Pinpoint the cell where the given text exists, returning its (x, y) midpoint coordinate. 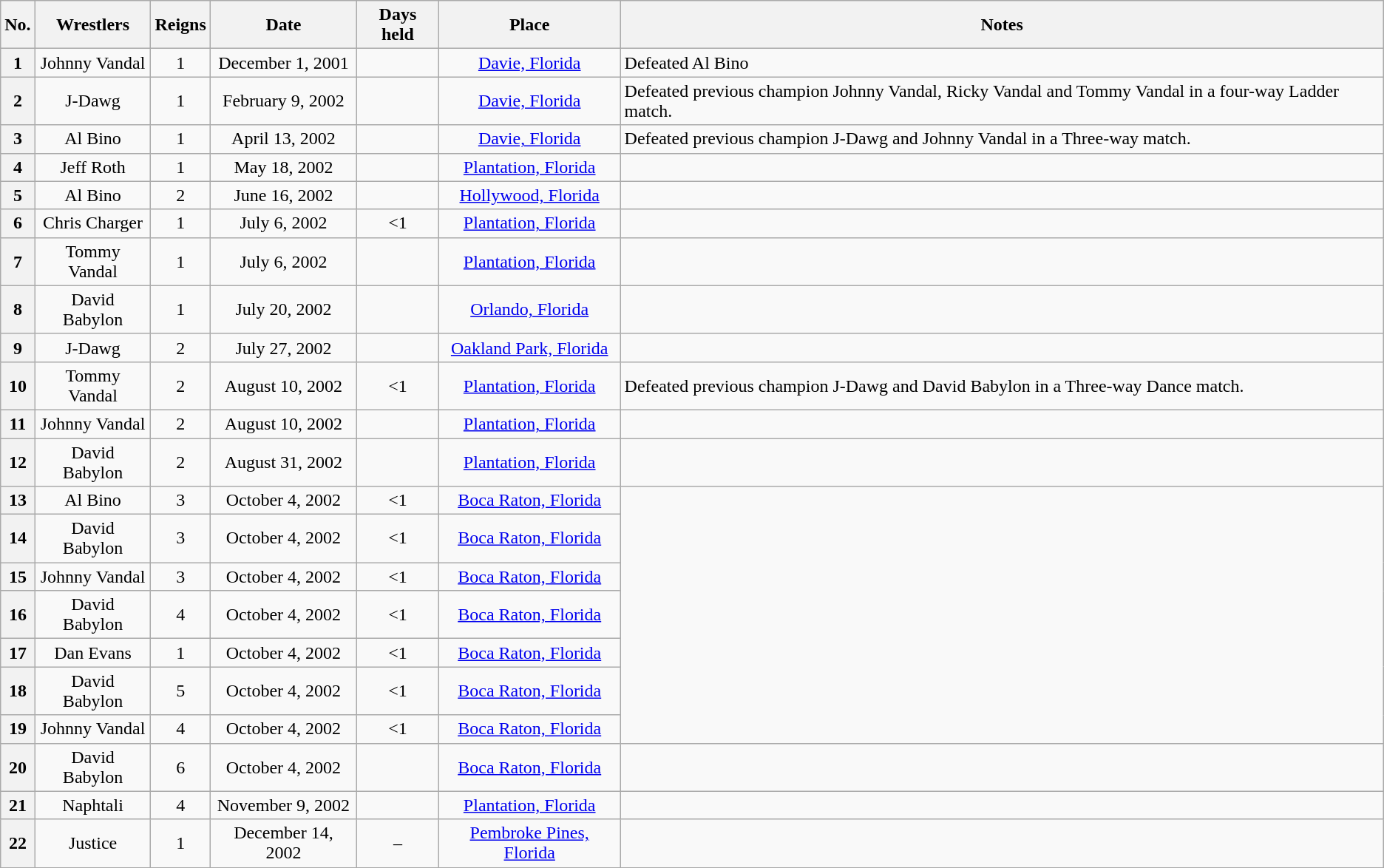
Dan Evans (93, 653)
14 (18, 538)
12 (18, 461)
Naphtali (93, 805)
15 (18, 577)
Reigns (180, 25)
9 (18, 347)
August 31, 2002 (283, 461)
Notes (1002, 25)
19 (18, 729)
22 (18, 843)
No. (18, 25)
8 (18, 309)
December 14, 2002 (283, 843)
February 9, 2002 (283, 101)
Justice (93, 843)
Defeated previous champion J-Dawg and Johnny Vandal in a Three-way match. (1002, 139)
Defeated Al Bino (1002, 63)
13 (18, 501)
July 20, 2002 (283, 309)
18 (18, 691)
Pembroke Pines, Florida (529, 843)
July 27, 2002 (283, 347)
Hollywood, Florida (529, 195)
Jeff Roth (93, 167)
10 (18, 386)
Defeated previous champion J-Dawg and David Babylon in a Three-way Dance match. (1002, 386)
– (398, 843)
Defeated previous champion Johnny Vandal, Ricky Vandal and Tommy Vandal in a four-way Ladder match. (1002, 101)
Days held (398, 25)
11 (18, 424)
Chris Charger (93, 223)
21 (18, 805)
20 (18, 767)
June 16, 2002 (283, 195)
17 (18, 653)
Orlando, Florida (529, 309)
May 18, 2002 (283, 167)
7 (18, 262)
16 (18, 615)
Date (283, 25)
December 1, 2001 (283, 63)
Oakland Park, Florida (529, 347)
Wrestlers (93, 25)
April 13, 2002 (283, 139)
November 9, 2002 (283, 805)
Place (529, 25)
